Detect which cell encompasses the target text, then output its (X, Y) center coordinate. 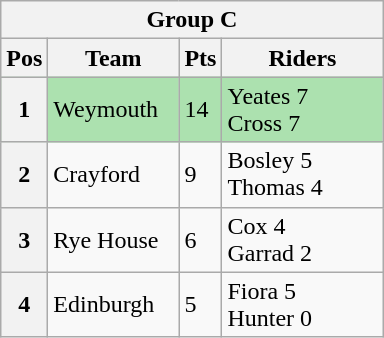
Rye House (114, 240)
Yeates 7Cross 7 (302, 110)
5 (200, 304)
Riders (302, 58)
14 (200, 110)
Pos (24, 58)
Cox 4Garrad 2 (302, 240)
Team (114, 58)
Bosley 5Thomas 4 (302, 174)
Weymouth (114, 110)
1 (24, 110)
Pts (200, 58)
Fiora 5Hunter 0 (302, 304)
6 (200, 240)
Group C (192, 20)
2 (24, 174)
Crayford (114, 174)
9 (200, 174)
3 (24, 240)
Edinburgh (114, 304)
4 (24, 304)
